Extract the [x, y] coordinate from the center of the cell holding the provided text.  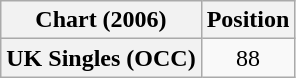
88 [248, 58]
Chart (2006) [101, 20]
UK Singles (OCC) [101, 58]
Position [248, 20]
